Provide the (X, Y) coordinate of the cell's center where the given text is located.  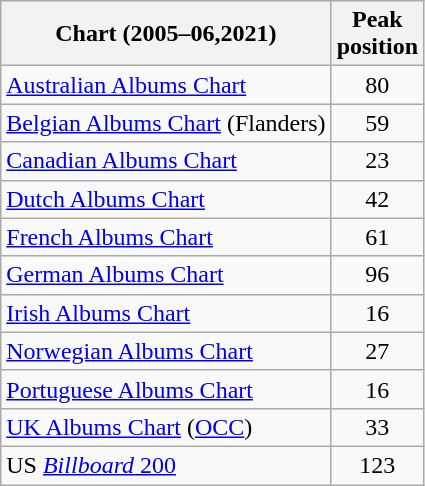
27 (377, 351)
Dutch Albums Chart (166, 199)
Belgian Albums Chart (Flanders) (166, 123)
42 (377, 199)
Peakposition (377, 34)
33 (377, 427)
61 (377, 237)
59 (377, 123)
UK Albums Chart (OCC) (166, 427)
123 (377, 465)
French Albums Chart (166, 237)
23 (377, 161)
Irish Albums Chart (166, 313)
Canadian Albums Chart (166, 161)
80 (377, 85)
96 (377, 275)
German Albums Chart (166, 275)
Norwegian Albums Chart (166, 351)
Chart (2005–06,2021) (166, 34)
Australian Albums Chart (166, 85)
US Billboard 200 (166, 465)
Portuguese Albums Chart (166, 389)
